From the cell containing the given text, extract its center point as [x, y] coordinate. 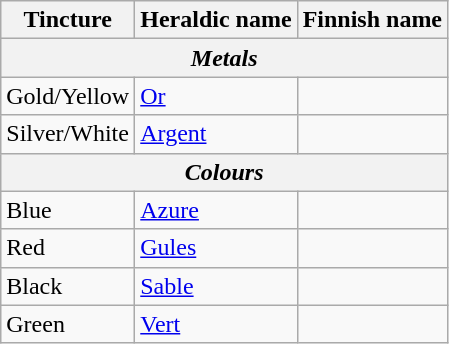
Green [68, 324]
Or [216, 96]
Colours [224, 172]
Tincture [68, 20]
Vert [216, 324]
Gold/Yellow [68, 96]
Silver/White [68, 134]
Metals [224, 58]
Heraldic name [216, 20]
Red [68, 248]
Gules [216, 248]
Azure [216, 210]
Argent [216, 134]
Finnish name [372, 20]
Blue [68, 210]
Sable [216, 286]
Black [68, 286]
